Locate the cell with the specified text and output its (X, Y) center coordinate. 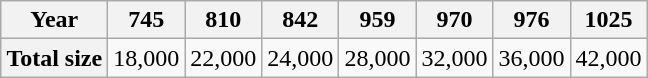
42,000 (608, 58)
24,000 (300, 58)
22,000 (224, 58)
Total size (54, 58)
32,000 (454, 58)
1025 (608, 20)
18,000 (146, 58)
Year (54, 20)
970 (454, 20)
36,000 (532, 58)
810 (224, 20)
976 (532, 20)
745 (146, 20)
842 (300, 20)
959 (378, 20)
28,000 (378, 58)
